Scan for the cell matching the given text and deliver its (x, y) coordinate at center. 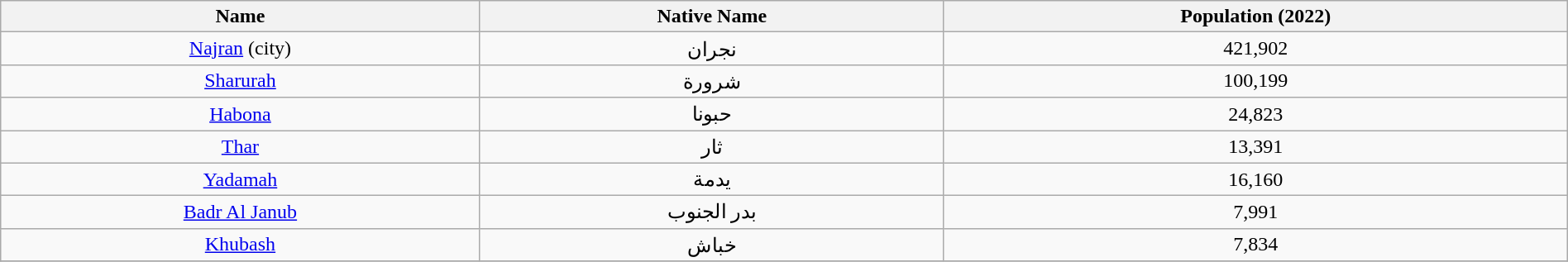
شرورة (711, 81)
421,902 (1255, 49)
Population (2022) (1255, 17)
Badr Al Janub (240, 212)
13,391 (1255, 147)
يدمة (711, 179)
خباش (711, 245)
100,199 (1255, 81)
Thar (240, 147)
بدر الجنوب (711, 212)
Habona (240, 114)
24,823 (1255, 114)
Sharurah (240, 81)
7,991 (1255, 212)
ثار (711, 147)
7,834 (1255, 245)
نجران (711, 49)
Khubash (240, 245)
Yadamah (240, 179)
حبونا (711, 114)
Najran (city) (240, 49)
16,160 (1255, 179)
Name (240, 17)
Native Name (711, 17)
